Search for the cell housing the specified text and yield its (X, Y) center coordinate. 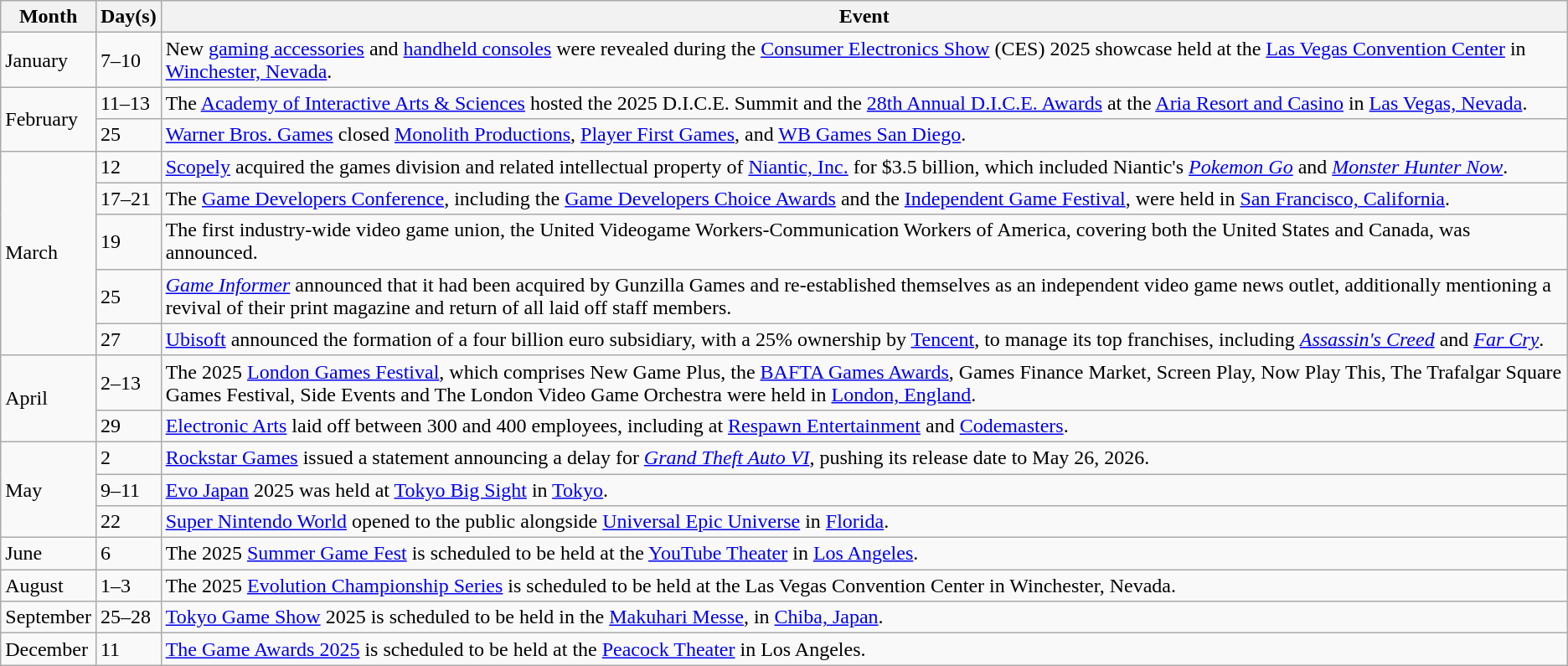
22 (128, 522)
August (49, 586)
The 2025 Evolution Championship Series is scheduled to be held at the Las Vegas Convention Center in Winchester, Nevada. (864, 586)
January (49, 60)
June (49, 554)
17–21 (128, 199)
May (49, 489)
September (49, 617)
7–10 (128, 60)
27 (128, 339)
The 2025 Summer Game Fest is scheduled to be held at the YouTube Theater in Los Angeles. (864, 554)
2–13 (128, 382)
11 (128, 649)
Evo Japan 2025 was held at Tokyo Big Sight in Tokyo. (864, 490)
9–11 (128, 490)
6 (128, 554)
Electronic Arts laid off between 300 and 400 employees, including at Respawn Entertainment and Codemasters. (864, 426)
December (49, 649)
Rockstar Games issued a statement announcing a delay for Grand Theft Auto VI, pushing its release date to May 26, 2026. (864, 457)
29 (128, 426)
12 (128, 167)
April (49, 399)
Tokyo Game Show 2025 is scheduled to be held in the Makuhari Messe, in Chiba, Japan. (864, 617)
March (49, 253)
Event (864, 17)
The Game Awards 2025 is scheduled to be held at the Peacock Theater in Los Angeles. (864, 649)
Super Nintendo World opened to the public alongside Universal Epic Universe in Florida. (864, 522)
Warner Bros. Games closed Monolith Productions, Player First Games, and WB Games San Diego. (864, 135)
Day(s) (128, 17)
25–28 (128, 617)
11–13 (128, 103)
1–3 (128, 586)
February (49, 119)
2 (128, 457)
19 (128, 241)
Month (49, 17)
